Scan for the cell matching the given text and deliver its (x, y) coordinate at center. 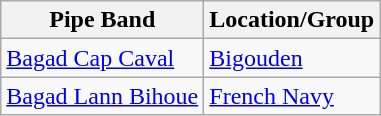
Location/Group (292, 20)
French Navy (292, 96)
Bagad Lann Bihoue (102, 96)
Bagad Cap Caval (102, 58)
Pipe Band (102, 20)
Bigouden (292, 58)
